Identify which cell holds the provided text, then report its [x, y] central coordinate. 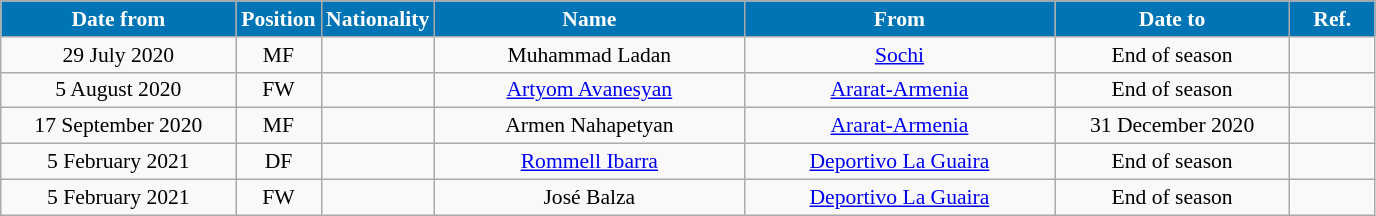
Sochi [899, 55]
5 August 2020 [118, 90]
29 July 2020 [118, 55]
Ref. [1332, 19]
Position [278, 19]
José Balza [589, 197]
Name [589, 19]
17 September 2020 [118, 126]
Rommell Ibarra [589, 162]
Muhammad Ladan [589, 55]
Artyom Avanesyan [589, 90]
31 December 2020 [1172, 126]
Date to [1172, 19]
Nationality [378, 19]
From [899, 19]
DF [278, 162]
Armen Nahapetyan [589, 126]
Date from [118, 19]
